Extract the [x, y] coordinate from the center of the cell holding the provided text.  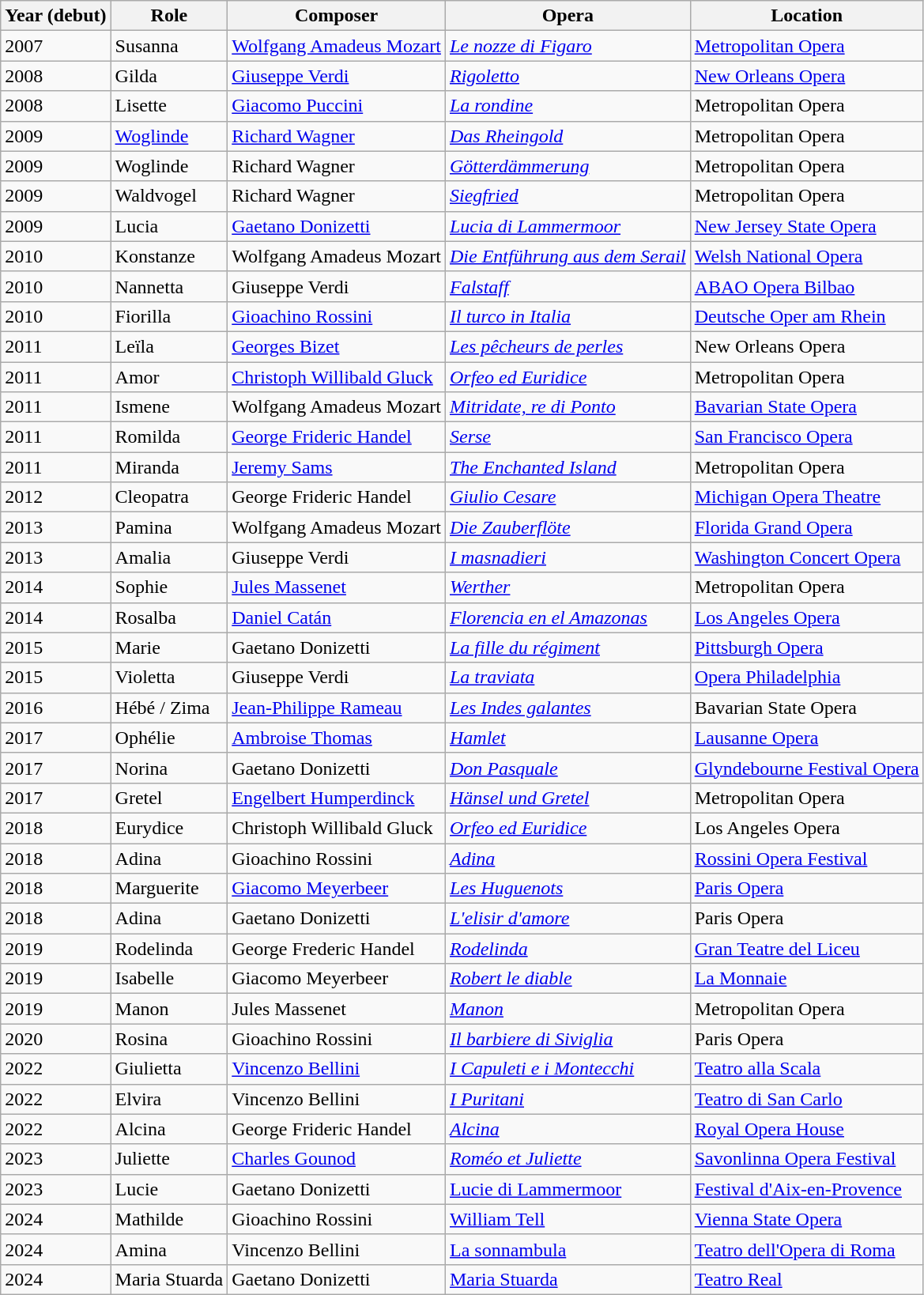
Florida Grand Opera [806, 527]
The Enchanted Island [568, 467]
Michigan Opera Theatre [806, 497]
Roméo et Juliette [568, 1159]
Juliette [169, 1159]
L'elisir d'amore [568, 919]
Romilda [169, 437]
Composer [337, 16]
Hänsel und Gretel [568, 798]
Ambroise Thomas [337, 738]
Amina [169, 1249]
Lucie di Lammermoor [568, 1189]
2016 [55, 708]
Giacomo Puccini [337, 106]
Role [169, 16]
Gran Teatre del Liceu [806, 949]
George Frederic Handel [337, 949]
Isabelle [169, 979]
Welsh National Opera [806, 256]
Ophélie [169, 738]
Il turco in Italia [568, 316]
Teatro Real [806, 1279]
Il barbiere di Siviglia [568, 1039]
Nannetta [169, 286]
Le nozze di Figaro [568, 46]
Georges Bizet [337, 346]
Giulio Cesare [568, 497]
Les Indes galantes [568, 708]
Gretel [169, 798]
Das Rheingold [568, 136]
Norina [169, 768]
Falstaff [568, 286]
Royal Opera House [806, 1129]
Savonlinna Opera Festival [806, 1159]
Les Huguenots [568, 889]
Teatro dell'Opera di Roma [806, 1249]
Teatro di San Carlo [806, 1099]
Die Entführung aus dem Serail [568, 256]
Pamina [169, 527]
Deutsche Oper am Rhein [806, 316]
Year (debut) [55, 16]
Sophie [169, 587]
Susanna [169, 46]
Konstanze [169, 256]
Leïla [169, 346]
I Puritani [568, 1099]
Amor [169, 377]
Don Pasquale [568, 768]
San Francisco Opera [806, 437]
Hamlet [568, 738]
Lucie [169, 1189]
Rigoletto [568, 76]
ABAO Opera Bilbao [806, 286]
Pittsburgh Opera [806, 647]
Miranda [169, 467]
Glyndebourne Festival Opera [806, 768]
Ismene [169, 407]
2012 [55, 497]
Werther [568, 587]
I Capuleti e i Montecchi [568, 1069]
Opera [568, 16]
Waldvogel [169, 196]
Cleopatra [169, 497]
Siegfried [568, 196]
Rosalba [169, 617]
Jean-Philippe Rameau [337, 708]
Gilda [169, 76]
Die Zauberflöte [568, 527]
Location [806, 16]
2007 [55, 46]
Teatro alla Scala [806, 1069]
Florencia en el Amazonas [568, 617]
Amalia [169, 557]
Eurydice [169, 828]
Violetta [169, 678]
La rondine [568, 106]
La traviata [568, 678]
Giulietta [169, 1069]
Rossini Opera Festival [806, 858]
Götterdämmerung [568, 166]
Marie [169, 647]
Rosina [169, 1039]
Elvira [169, 1099]
Mitridate, re di Ponto [568, 407]
Lausanne Opera [806, 738]
Les pêcheurs de perles [568, 346]
Robert le diable [568, 979]
Hébé / Zima [169, 708]
2020 [55, 1039]
Opera Philadelphia [806, 678]
Lucia [169, 226]
Vienna State Opera [806, 1219]
Charles Gounod [337, 1159]
Fiorilla [169, 316]
La fille du régiment [568, 647]
Marguerite [169, 889]
New Jersey State Opera [806, 226]
Engelbert Humperdinck [337, 798]
Washington Concert Opera [806, 557]
Jeremy Sams [337, 467]
Lisette [169, 106]
Lucia di Lammermoor [568, 226]
La sonnambula [568, 1249]
William Tell [568, 1219]
Serse [568, 437]
Daniel Catán [337, 617]
La Monnaie [806, 979]
Mathilde [169, 1219]
I masnadieri [568, 557]
Festival d'Aix-en-Provence [806, 1189]
